Return the (x, y) coordinate for the center point of the cell that contains the specified text.  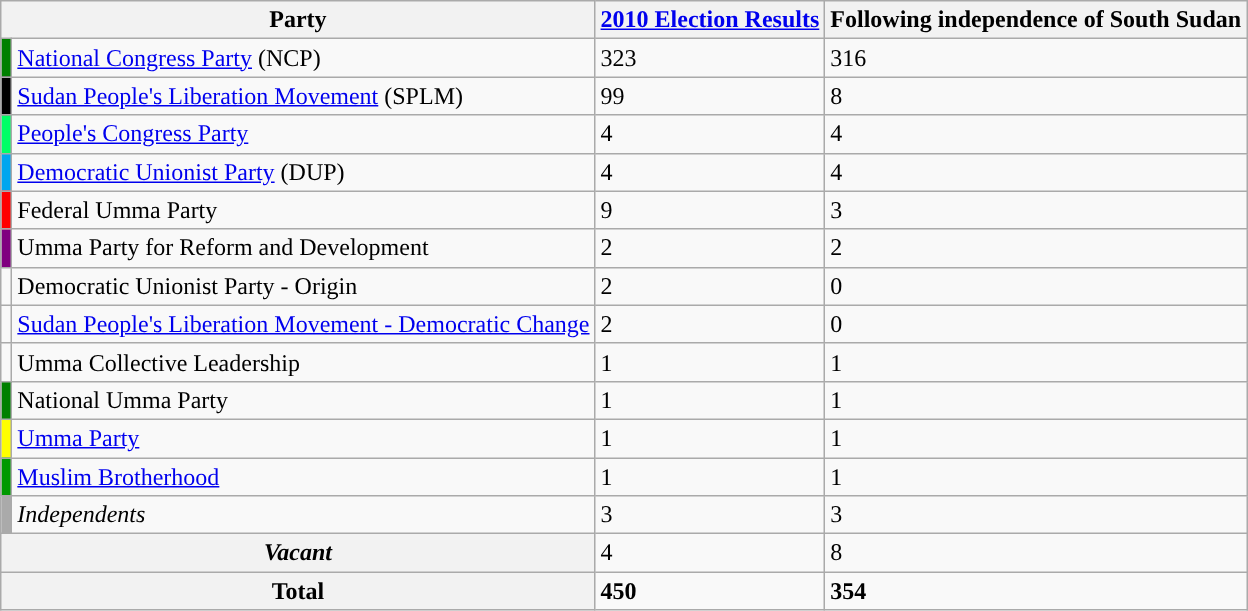
9 (710, 210)
316 (1036, 58)
Sudan People's Liberation Movement - Democratic Change (304, 324)
Following independence of South Sudan (1036, 20)
Total (298, 591)
99 (710, 96)
2010 Election Results (710, 20)
354 (1036, 591)
Sudan People's Liberation Movement (SPLM) (304, 96)
Muslim Brotherhood (304, 477)
National Congress Party (NCP) (304, 58)
Party (298, 20)
323 (710, 58)
Vacant (298, 553)
Umma Collective Leadership (304, 362)
Independents (304, 515)
Federal Umma Party (304, 210)
Democratic Unionist Party (DUP) (304, 172)
Umma Party for Reform and Development (304, 248)
Democratic Unionist Party - Origin (304, 286)
Umma Party (304, 438)
People's Congress Party (304, 134)
National Umma Party (304, 400)
450 (710, 591)
